Return the (X, Y) coordinate for the center point of the cell that contains the specified text.  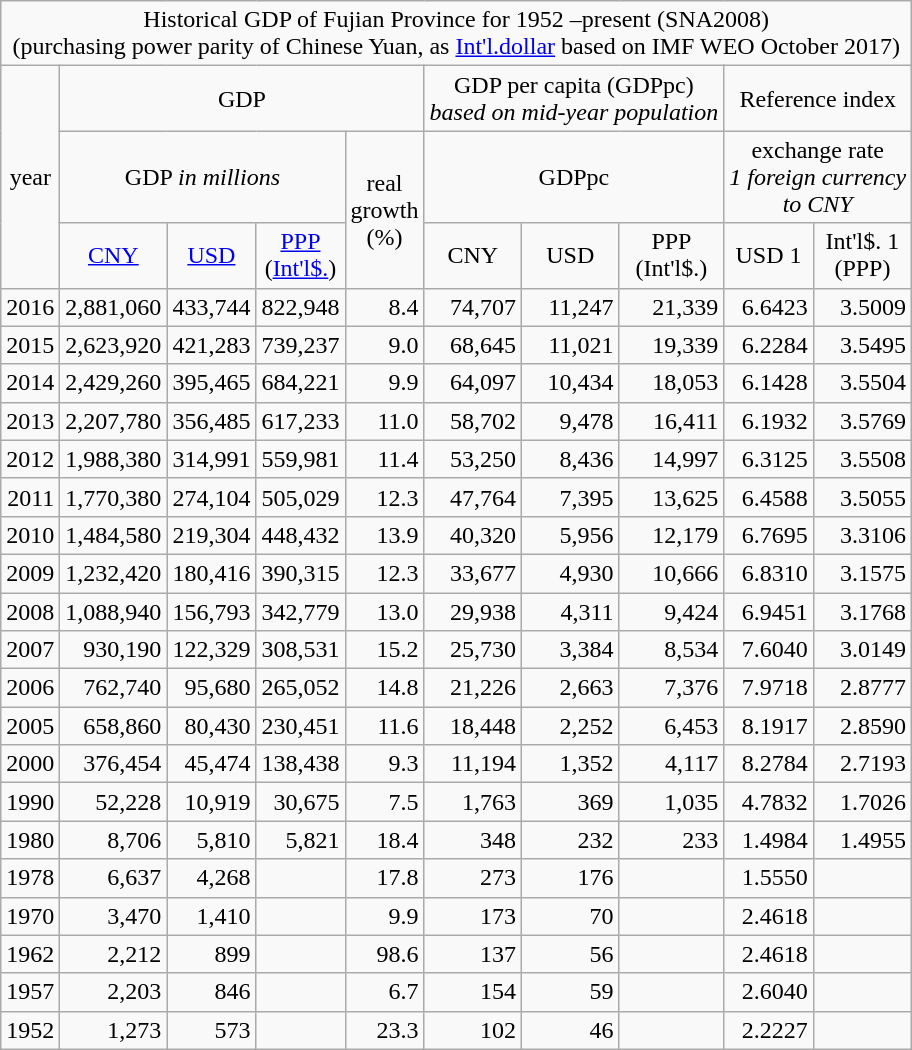
684,221 (300, 383)
3.5769 (862, 421)
18,448 (473, 726)
6.1428 (768, 383)
5,956 (571, 535)
64,097 (473, 383)
3.3106 (862, 535)
10,434 (571, 383)
2015 (30, 345)
1,410 (212, 916)
3,384 (571, 650)
3.1768 (862, 611)
9,424 (672, 611)
173 (473, 916)
13.9 (384, 535)
4,930 (571, 573)
2009 (30, 573)
10,919 (212, 802)
1957 (30, 992)
2012 (30, 459)
6.8310 (768, 573)
2007 (30, 650)
29,938 (473, 611)
2.2227 (768, 1030)
2,881,060 (114, 307)
3.0149 (862, 650)
395,465 (212, 383)
13.0 (384, 611)
2.8590 (862, 726)
19,339 (672, 345)
4,117 (672, 764)
3.5495 (862, 345)
6.1932 (768, 421)
3.1575 (862, 573)
176 (571, 878)
GDP (242, 98)
2006 (30, 688)
year (30, 177)
274,104 (212, 497)
6.6423 (768, 307)
Historical GDP of Fujian Province for 1952 –present (SNA2008)(purchasing power parity of Chinese Yuan, as Int'l.dollar based on IMF WEO October 2017) (456, 34)
8,706 (114, 840)
1962 (30, 954)
Reference index (818, 98)
3.5055 (862, 497)
30,675 (300, 802)
GDP in millions (202, 177)
348 (473, 840)
559,981 (300, 459)
1970 (30, 916)
realgrowth(%) (384, 210)
2,212 (114, 954)
8.1917 (768, 726)
18.4 (384, 840)
14,997 (672, 459)
1952 (30, 1030)
1,484,580 (114, 535)
11,247 (571, 307)
658,860 (114, 726)
5,821 (300, 840)
822,948 (300, 307)
1,088,940 (114, 611)
53,250 (473, 459)
9.0 (384, 345)
1990 (30, 802)
25,730 (473, 650)
6.2284 (768, 345)
233 (672, 840)
5,810 (212, 840)
4,311 (571, 611)
2011 (30, 497)
899 (212, 954)
2,203 (114, 992)
376,454 (114, 764)
273 (473, 878)
342,779 (300, 611)
2,623,920 (114, 345)
98.6 (384, 954)
1.5550 (768, 878)
232 (571, 840)
47,764 (473, 497)
390,315 (300, 573)
USD 1 (768, 256)
21,339 (672, 307)
GDP per capita (GDPpc) based on mid-year population (574, 98)
433,744 (212, 307)
13,625 (672, 497)
4.7832 (768, 802)
56 (571, 954)
8.4 (384, 307)
9.3 (384, 764)
573 (212, 1030)
40,320 (473, 535)
2008 (30, 611)
2005 (30, 726)
16,411 (672, 421)
8.2784 (768, 764)
314,991 (212, 459)
21,226 (473, 688)
122,329 (212, 650)
617,233 (300, 421)
33,677 (473, 573)
1,035 (672, 802)
4,268 (212, 878)
exchange rate1 foreign currency to CNY (818, 177)
1.7026 (862, 802)
1980 (30, 840)
7.5 (384, 802)
GDPpc (574, 177)
1.4984 (768, 840)
6.9451 (768, 611)
6.7695 (768, 535)
1,352 (571, 764)
2000 (30, 764)
2.8777 (862, 688)
265,052 (300, 688)
2013 (30, 421)
1,232,420 (114, 573)
2016 (30, 307)
17.8 (384, 878)
1978 (30, 878)
3.5009 (862, 307)
505,029 (300, 497)
11,021 (571, 345)
2,207,780 (114, 421)
2,663 (571, 688)
2014 (30, 383)
12,179 (672, 535)
739,237 (300, 345)
3.5508 (862, 459)
7.6040 (768, 650)
9,478 (571, 421)
219,304 (212, 535)
59 (571, 992)
137 (473, 954)
58,702 (473, 421)
3.5504 (862, 383)
3,470 (114, 916)
2,252 (571, 726)
1,763 (473, 802)
8,436 (571, 459)
421,283 (212, 345)
356,485 (212, 421)
23.3 (384, 1030)
6,453 (672, 726)
7,395 (571, 497)
846 (212, 992)
308,531 (300, 650)
1,770,380 (114, 497)
8,534 (672, 650)
230,451 (300, 726)
2010 (30, 535)
1,273 (114, 1030)
930,190 (114, 650)
180,416 (212, 573)
6.4588 (768, 497)
18,053 (672, 383)
14.8 (384, 688)
15.2 (384, 650)
102 (473, 1030)
2.7193 (862, 764)
762,740 (114, 688)
2.6040 (768, 992)
1,988,380 (114, 459)
11.4 (384, 459)
6.3125 (768, 459)
95,680 (212, 688)
7,376 (672, 688)
11,194 (473, 764)
11.6 (384, 726)
6.7 (384, 992)
70 (571, 916)
68,645 (473, 345)
45,474 (212, 764)
Int'l$. 1(PPP) (862, 256)
74,707 (473, 307)
156,793 (212, 611)
80,430 (212, 726)
154 (473, 992)
46 (571, 1030)
1.4955 (862, 840)
11.0 (384, 421)
2,429,260 (114, 383)
369 (571, 802)
7.9718 (768, 688)
52,228 (114, 802)
6,637 (114, 878)
138,438 (300, 764)
448,432 (300, 535)
10,666 (672, 573)
